For the text-containing cell, return its midpoint in (x, y) coordinate format. 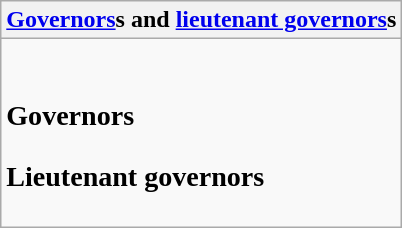
Governorss and lieutenant governorss (202, 20)
GovernorsLieutenant governors (202, 133)
